Detect which cell encompasses the target text, then output its [X, Y] center coordinate. 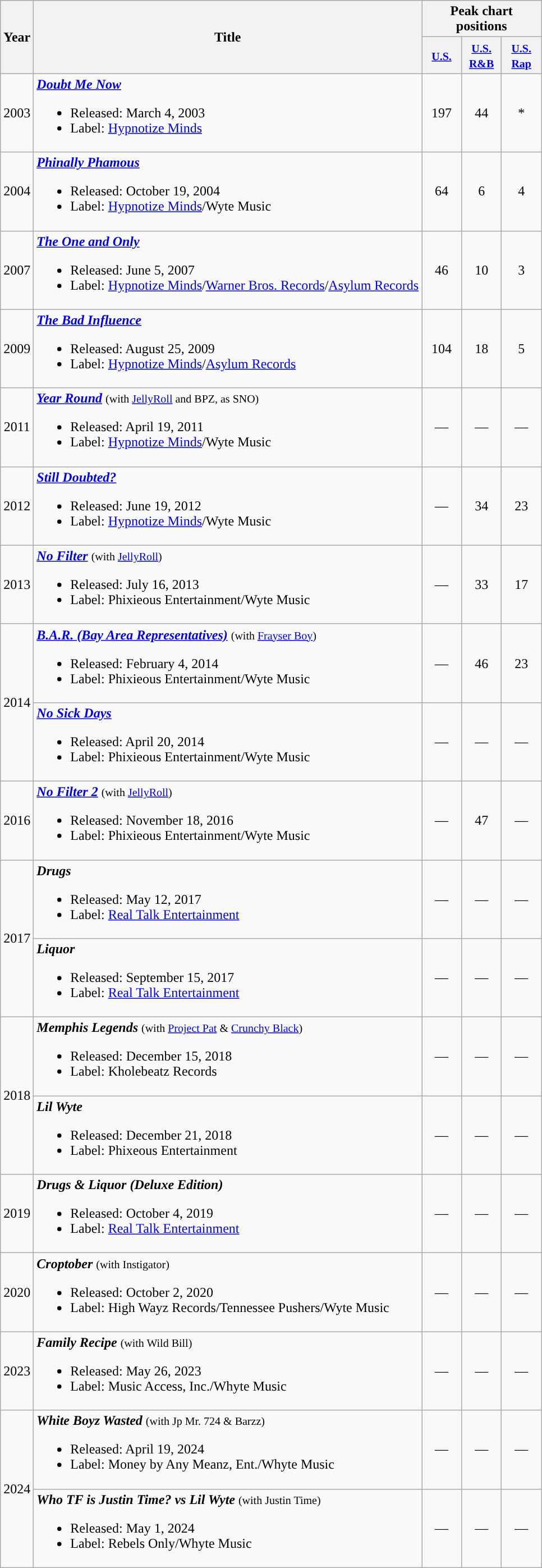
64 [442, 191]
33 [481, 584]
Title [228, 37]
B.A.R. (Bay Area Representatives) (with Frayser Boy)Released: February 4, 2014Label: Phixieous Entertainment/Wyte Music [228, 663]
U.S. [442, 55]
2009 [17, 349]
18 [481, 349]
Year Round (with JellyRoll and BPZ, as SNO)Released: April 19, 2011Label: Hypnotize Minds/Wyte Music [228, 427]
2007 [17, 270]
2012 [17, 506]
2014 [17, 702]
No Filter (with JellyRoll)Released: July 16, 2013Label: Phixieous Entertainment/Wyte Music [228, 584]
2004 [17, 191]
Lil WyteReleased: December 21, 2018Label: Phixeous Entertainment [228, 1135]
44 [481, 113]
10 [481, 270]
Year [17, 37]
U.S. R&B [481, 55]
Phinally PhamousReleased: October 19, 2004Label: Hypnotize Minds/Wyte Music [228, 191]
No Filter 2 (with JellyRoll)Released: November 18, 2016Label: Phixieous Entertainment/Wyte Music [228, 820]
6 [481, 191]
2017 [17, 939]
4 [522, 191]
* [522, 113]
34 [481, 506]
197 [442, 113]
Who TF is Justin Time? vs Lil Wyte (with Justin Time)Released: May 1, 2024Label: Rebels Only/Whyte Music [228, 1528]
2016 [17, 820]
17 [522, 584]
Peak chart positions [481, 19]
5 [522, 349]
2020 [17, 1292]
2013 [17, 584]
LiquorReleased: September 15, 2017Label: Real Talk Entertainment [228, 978]
The One and OnlyReleased: June 5, 2007Label: Hypnotize Minds/Warner Bros. Records/Asylum Records [228, 270]
White Boyz Wasted (with Jp Mr. 724 & Barzz)Released: April 19, 2024Label: Money by Any Meanz, Ent./Whyte Music [228, 1450]
2018 [17, 1096]
2011 [17, 427]
2019 [17, 1214]
Croptober (with Instigator)Released: October 2, 2020Label: High Wayz Records/Tennessee Pushers/Wyte Music [228, 1292]
3 [522, 270]
Still Doubted?Released: June 19, 2012Label: Hypnotize Minds/Wyte Music [228, 506]
No Sick DaysReleased: April 20, 2014Label: Phixieous Entertainment/Wyte Music [228, 742]
Drugs & Liquor (Deluxe Edition)Released: October 4, 2019Label: Real Talk Entertainment [228, 1214]
2003 [17, 113]
The Bad InfluenceReleased: August 25, 2009Label: Hypnotize Minds/Asylum Records [228, 349]
2024 [17, 1489]
Doubt Me NowReleased: March 4, 2003Label: Hypnotize Minds [228, 113]
Family Recipe (with Wild Bill)Released: May 26, 2023Label: Music Access, Inc./Whyte Music [228, 1371]
2023 [17, 1371]
47 [481, 820]
DrugsReleased: May 12, 2017Label: Real Talk Entertainment [228, 899]
U.S. Rap [522, 55]
Memphis Legends (with Project Pat & Crunchy Black)Released: December 15, 2018Label: Kholebeatz Records [228, 1057]
104 [442, 349]
